Return [x, y] of the center of cell containing provided text 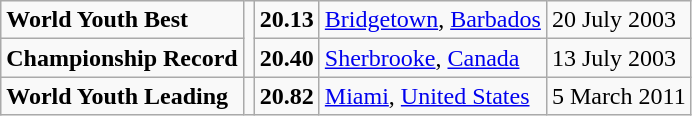
20.40 [286, 58]
5 March 2011 [618, 96]
Championship Record [122, 58]
13 July 2003 [618, 58]
Miami, United States [432, 96]
World Youth Leading [122, 96]
20.82 [286, 96]
World Youth Best [122, 20]
20 July 2003 [618, 20]
20.13 [286, 20]
Bridgetown, Barbados [432, 20]
Sherbrooke, Canada [432, 58]
